Extract the [x, y] coordinate from the center of the cell holding the provided text.  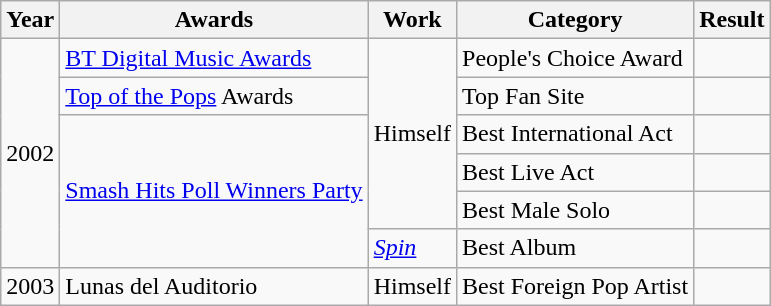
Smash Hits Poll Winners Party [214, 191]
Best Foreign Pop Artist [576, 286]
Best Male Solo [576, 210]
Best International Act [576, 134]
Year [30, 20]
Top of the Pops Awards [214, 96]
Work [412, 20]
Best Album [576, 248]
Spin [412, 248]
Top Fan Site [576, 96]
2002 [30, 153]
BT Digital Music Awards [214, 58]
Category [576, 20]
People's Choice Award [576, 58]
2003 [30, 286]
Best Live Act [576, 172]
Lunas del Auditorio [214, 286]
Result [732, 20]
Awards [214, 20]
